Return [x, y] of the center of cell containing provided text 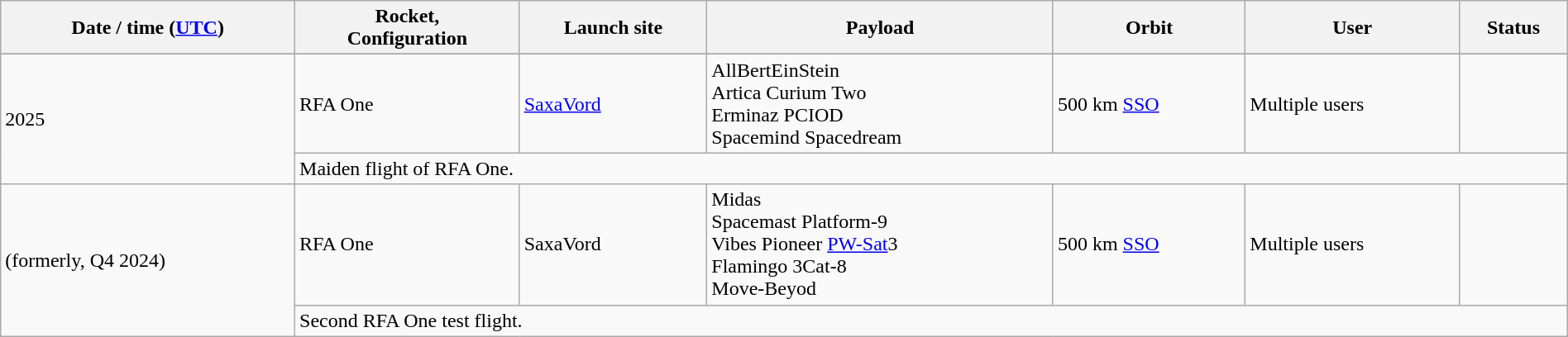
User [1353, 28]
Date / time (UTC) [148, 28]
Second RFA One test flight. [931, 320]
Status [1513, 28]
Maiden flight of RFA One. [931, 168]
Rocket,Configuration [408, 28]
2025 [148, 119]
(formerly, Q4 2024) [148, 260]
Payload [880, 28]
AllBertEinStein Artica Curium Two Erminaz PCIOD Spacemind Spacedream [880, 104]
Orbit [1149, 28]
Launch site [614, 28]
Midas Spacemast Platform-9 Vibes Pioneer PW-Sat3 Flamingo 3Cat-8 Move-Beyod [880, 244]
